For the text-containing cell, return its midpoint in [x, y] coordinate format. 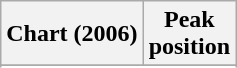
Chart (2006) [72, 34]
Peak position [189, 34]
